Return [X, Y] of the center of cell containing provided text 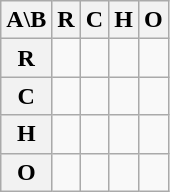
A\B [26, 20]
